Capture the cell that displays the provided text and extract its [x, y] central coordinate. 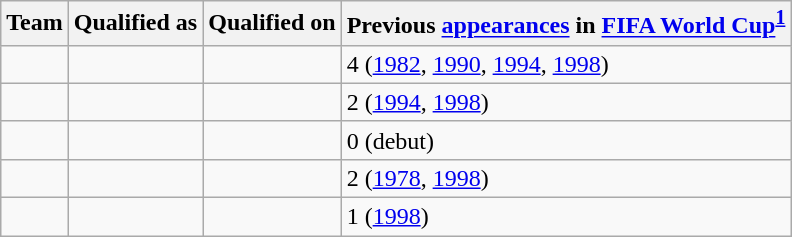
Previous appearances in FIFA World Cup1 [566, 24]
4 (1982, 1990, 1994, 1998) [566, 64]
Qualified on [272, 24]
1 (1998) [566, 217]
0 (debut) [566, 140]
2 (1978, 1998) [566, 178]
Team [35, 24]
2 (1994, 1998) [566, 102]
Qualified as [135, 24]
